Search for the cell housing the specified text and yield its [X, Y] center coordinate. 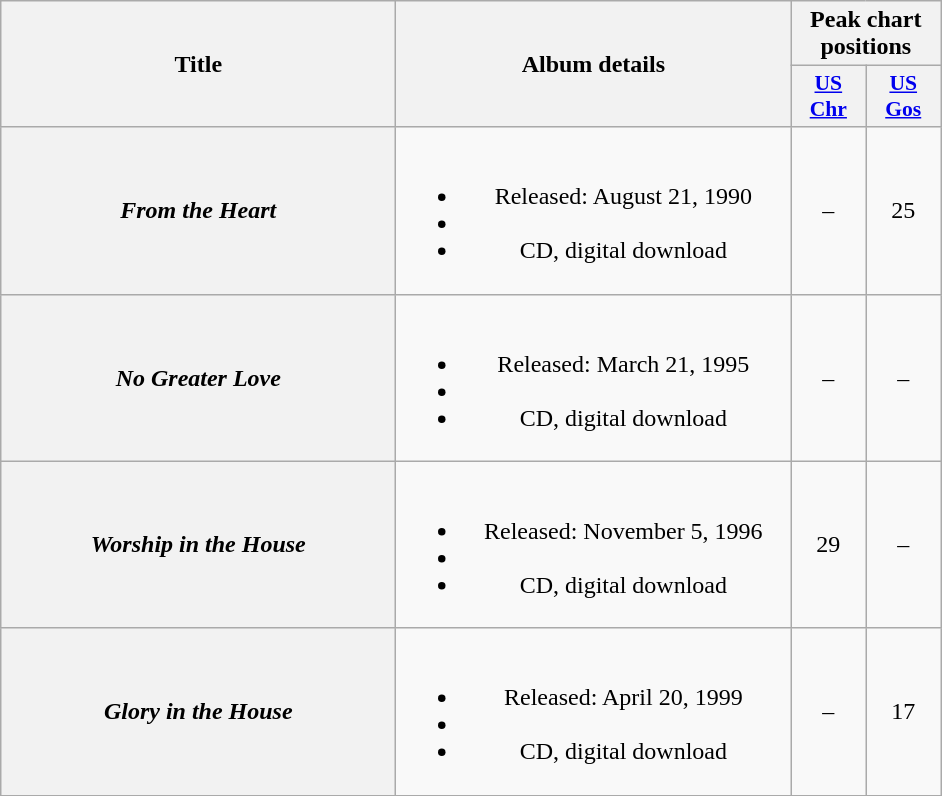
Released: April 20, 1999CD, digital download [594, 712]
Released: August 21, 1990CD, digital download [594, 210]
17 [904, 712]
29 [828, 544]
Album details [594, 64]
25 [904, 210]
Glory in the House [198, 712]
Peak chart positions [866, 34]
Released: November 5, 1996CD, digital download [594, 544]
From the Heart [198, 210]
Worship in the House [198, 544]
No Greater Love [198, 378]
Released: March 21, 1995CD, digital download [594, 378]
Title [198, 64]
USChr [828, 96]
USGos [904, 96]
